Capture the cell that displays the provided text and extract its [X, Y] central coordinate. 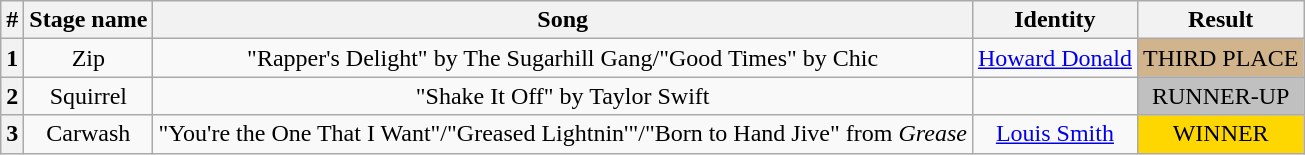
Louis Smith [1054, 134]
"Shake It Off" by Taylor Swift [563, 96]
3 [12, 134]
RUNNER-UP [1220, 96]
Squirrel [88, 96]
Carwash [88, 134]
2 [12, 96]
"You're the One That I Want"/"Greased Lightnin'"/"Born to Hand Jive" from Grease [563, 134]
Result [1220, 20]
1 [12, 58]
Identity [1054, 20]
Zip [88, 58]
THIRD PLACE [1220, 58]
Song [563, 20]
"Rapper's Delight" by The Sugarhill Gang/"Good Times" by Chic [563, 58]
WINNER [1220, 134]
Howard Donald [1054, 58]
# [12, 20]
Stage name [88, 20]
